Output the [X, Y] coordinate of the center of the cell containing the given text.  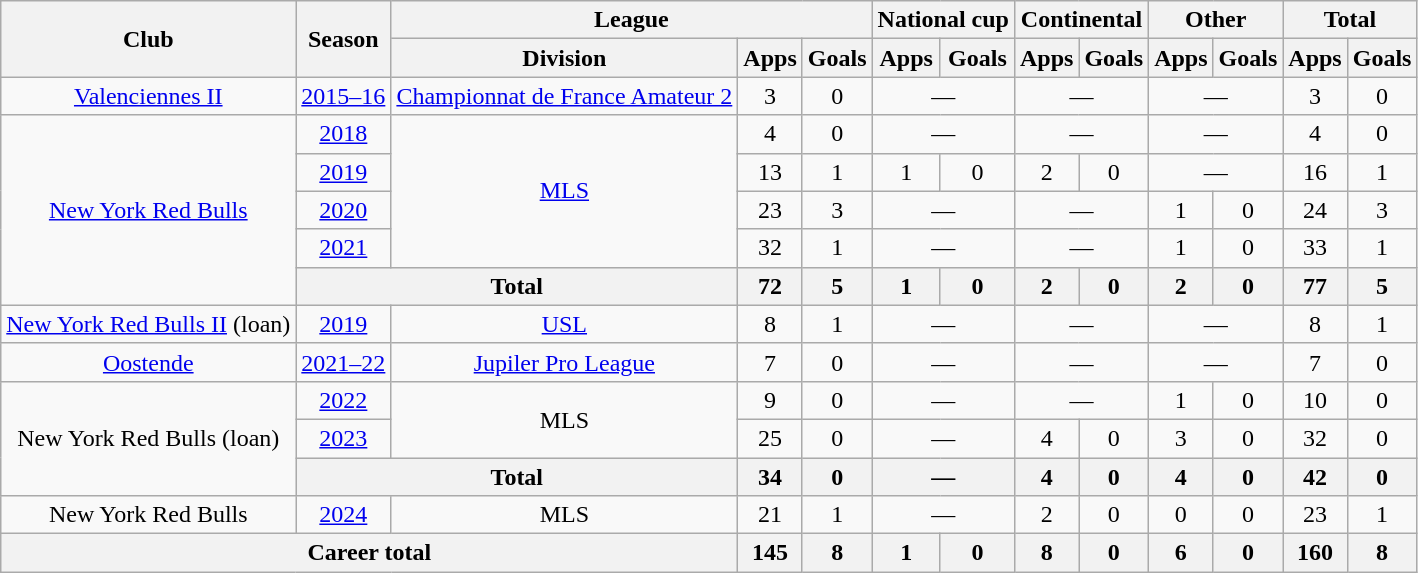
2022 [344, 400]
160 [1315, 553]
2021 [344, 248]
Jupiler Pro League [564, 362]
77 [1315, 286]
21 [770, 515]
2023 [344, 438]
Season [344, 39]
Other [1216, 20]
13 [770, 172]
Continental [1081, 20]
Career total [370, 553]
National cup [943, 20]
Division [564, 58]
16 [1315, 172]
72 [770, 286]
9 [770, 400]
New York Red Bulls (loan) [148, 438]
USL [564, 324]
2020 [344, 210]
34 [770, 477]
6 [1181, 553]
33 [1315, 248]
Oostende [148, 362]
Valenciennes II [148, 96]
Championnat de France Amateur 2 [564, 96]
2018 [344, 134]
2015–16 [344, 96]
2021–22 [344, 362]
10 [1315, 400]
25 [770, 438]
Club [148, 39]
League [632, 20]
42 [1315, 477]
145 [770, 553]
New York Red Bulls II (loan) [148, 324]
24 [1315, 210]
2024 [344, 515]
